Return the [X, Y] coordinate for the center point of the cell that contains the specified text.  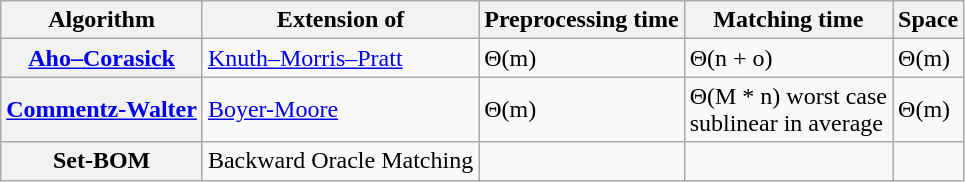
Space [928, 20]
Boyer-Moore [340, 110]
Preprocessing time [582, 20]
Extension of [340, 20]
Matching time [788, 20]
Commentz-Walter [102, 110]
Set-BOM [102, 161]
Θ(M * n) worst case sublinear in average [788, 110]
Θ(n + o) [788, 58]
Knuth–Morris–Pratt [340, 58]
Backward Oracle Matching [340, 161]
Algorithm [102, 20]
Aho–Corasick [102, 58]
